Identify which cell holds the provided text, then report its [X, Y] central coordinate. 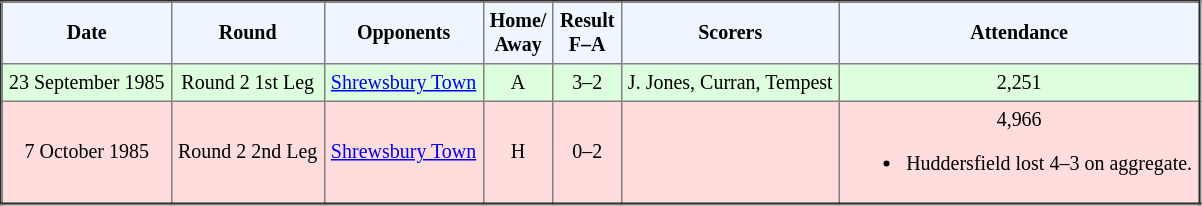
Round [248, 33]
Scorers [730, 33]
3–2 [587, 83]
J. Jones, Curran, Tempest [730, 83]
ResultF–A [587, 33]
4,966Huddersfield lost 4–3 on aggregate. [1019, 152]
Round 2 1st Leg [248, 83]
2,251 [1019, 83]
H [518, 152]
A [518, 83]
Opponents [404, 33]
Attendance [1019, 33]
Round 2 2nd Leg [248, 152]
23 September 1985 [87, 83]
Home/Away [518, 33]
7 October 1985 [87, 152]
0–2 [587, 152]
Date [87, 33]
